From the cell containing the given text, extract its center point as [X, Y] coordinate. 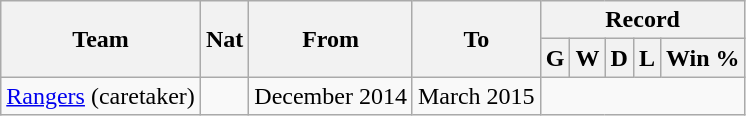
From [331, 39]
Team [101, 39]
Nat [224, 39]
Rangers (caretaker) [101, 96]
D [619, 58]
To [476, 39]
December 2014 [331, 96]
W [588, 58]
G [555, 58]
March 2015 [476, 96]
Win % [702, 58]
L [646, 58]
Record [642, 20]
